Return (X, Y) of the center of cell containing provided text 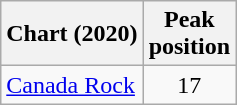
17 (189, 85)
Chart (2020) (72, 34)
Peakposition (189, 34)
Canada Rock (72, 85)
